From the cell containing the given text, extract its center point as [X, Y] coordinate. 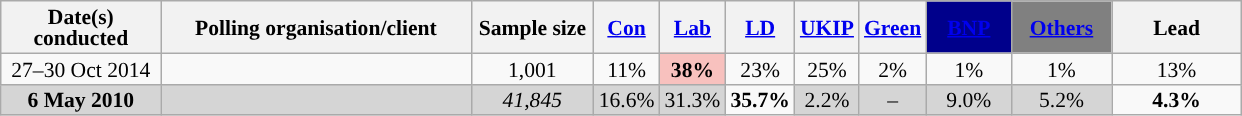
11% [627, 68]
27–30 Oct 2014 [81, 68]
Others [1061, 27]
Sample size [532, 27]
25% [827, 68]
38% [693, 68]
BNP [968, 27]
Polling organisation/client [316, 27]
– [892, 100]
2.2% [827, 100]
13% [1177, 68]
5.2% [1061, 100]
9.0% [968, 100]
1,001 [532, 68]
4.3% [1177, 100]
Green [892, 27]
31.3% [693, 100]
Con [627, 27]
16.6% [627, 100]
Lab [693, 27]
41,845 [532, 100]
23% [760, 68]
LD [760, 27]
35.7% [760, 100]
UKIP [827, 27]
Lead [1177, 27]
Date(s)conducted [81, 27]
6 May 2010 [81, 100]
2% [892, 68]
